Find where the given text appears and provide that cell's center as [x, y] coordinate. 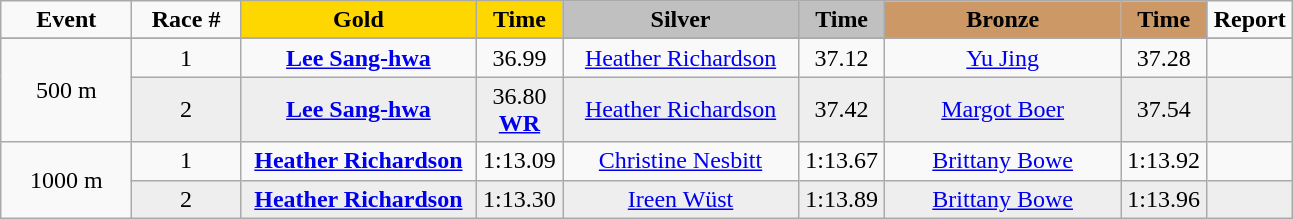
Christine Nesbitt [680, 161]
1:13.89 [842, 199]
Event [66, 20]
Ireen Wüst [680, 199]
37.12 [842, 58]
37.42 [842, 110]
Report [1250, 20]
36.80 WR [519, 110]
37.28 [1164, 58]
Yu Jing [1003, 58]
36.99 [519, 58]
Margot Boer [1003, 110]
1:13.92 [1164, 161]
1:13.09 [519, 161]
Bronze [1003, 20]
Silver [680, 20]
1000 m [66, 180]
37.54 [1164, 110]
1:13.67 [842, 161]
Race # [186, 20]
500 m [66, 90]
1:13.96 [1164, 199]
Gold [358, 20]
1:13.30 [519, 199]
